Determine the (x, y) coordinate at the center of the cell enclosing the given text.  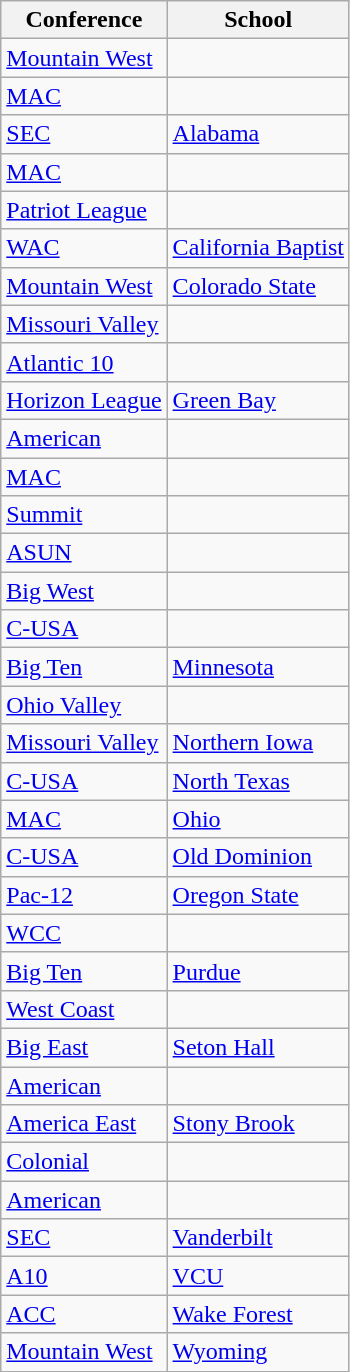
Colonial (84, 1162)
Vanderbilt (258, 1238)
Alabama (258, 134)
ASUN (84, 553)
ACC (84, 1314)
Horizon League (84, 400)
Atlantic 10 (84, 362)
North Texas (258, 781)
Northern Iowa (258, 743)
America East (84, 1124)
Conference (84, 20)
WAC (84, 248)
California Baptist (258, 248)
Wyoming (258, 1352)
Big West (84, 591)
Oregon State (258, 895)
WCC (84, 933)
West Coast (84, 1009)
Seton Hall (258, 1047)
Ohio Valley (84, 705)
Big East (84, 1047)
Wake Forest (258, 1314)
Patriot League (84, 210)
A10 (84, 1276)
Stony Brook (258, 1124)
Ohio (258, 819)
Pac-12 (84, 895)
Purdue (258, 971)
Old Dominion (258, 857)
Colorado State (258, 286)
School (258, 20)
Summit (84, 515)
VCU (258, 1276)
Green Bay (258, 400)
Minnesota (258, 667)
